Output the [x, y] coordinate of the center of the cell containing the given text.  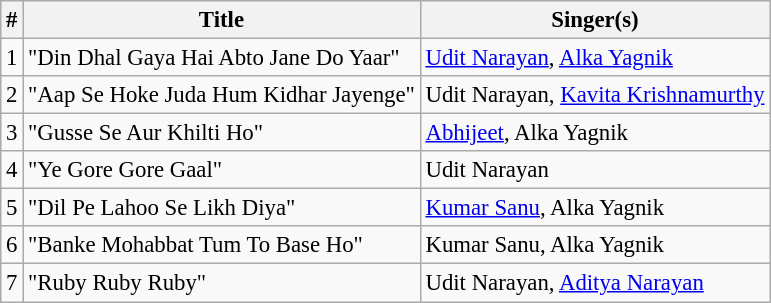
"Aap Se Hoke Juda Hum Kidhar Jayenge" [222, 95]
Udit Narayan, Aditya Narayan [595, 283]
Udit Narayan, Alka Yagnik [595, 58]
5 [12, 208]
6 [12, 245]
7 [12, 283]
4 [12, 170]
1 [12, 58]
Title [222, 20]
"Din Dhal Gaya Hai Abto Jane Do Yaar" [222, 58]
Abhijeet, Alka Yagnik [595, 133]
"Ruby Ruby Ruby" [222, 283]
# [12, 20]
Singer(s) [595, 20]
2 [12, 95]
Udit Narayan [595, 170]
"Gusse Se Aur Khilti Ho" [222, 133]
3 [12, 133]
"Dil Pe Lahoo Se Likh Diya" [222, 208]
"Banke Mohabbat Tum To Base Ho" [222, 245]
"Ye Gore Gore Gaal" [222, 170]
Udit Narayan, Kavita Krishnamurthy [595, 95]
